Return the [x, y] coordinate for the center point of the cell that contains the specified text.  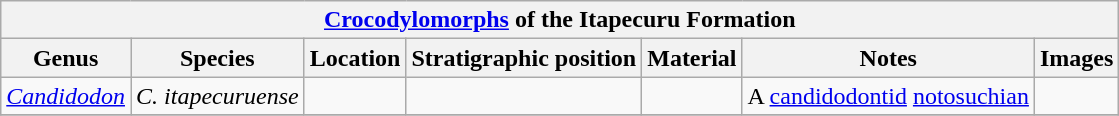
Genus [66, 58]
Notes [888, 58]
C. itapecuruense [217, 96]
Location [355, 58]
Crocodylomorphs of the Itapecuru Formation [560, 20]
Candidodon [66, 96]
Material [692, 58]
A candidodontid notosuchian [888, 96]
Stratigraphic position [524, 58]
Images [1076, 58]
Species [217, 58]
